Find where the given text appears and provide that cell's center as [x, y] coordinate. 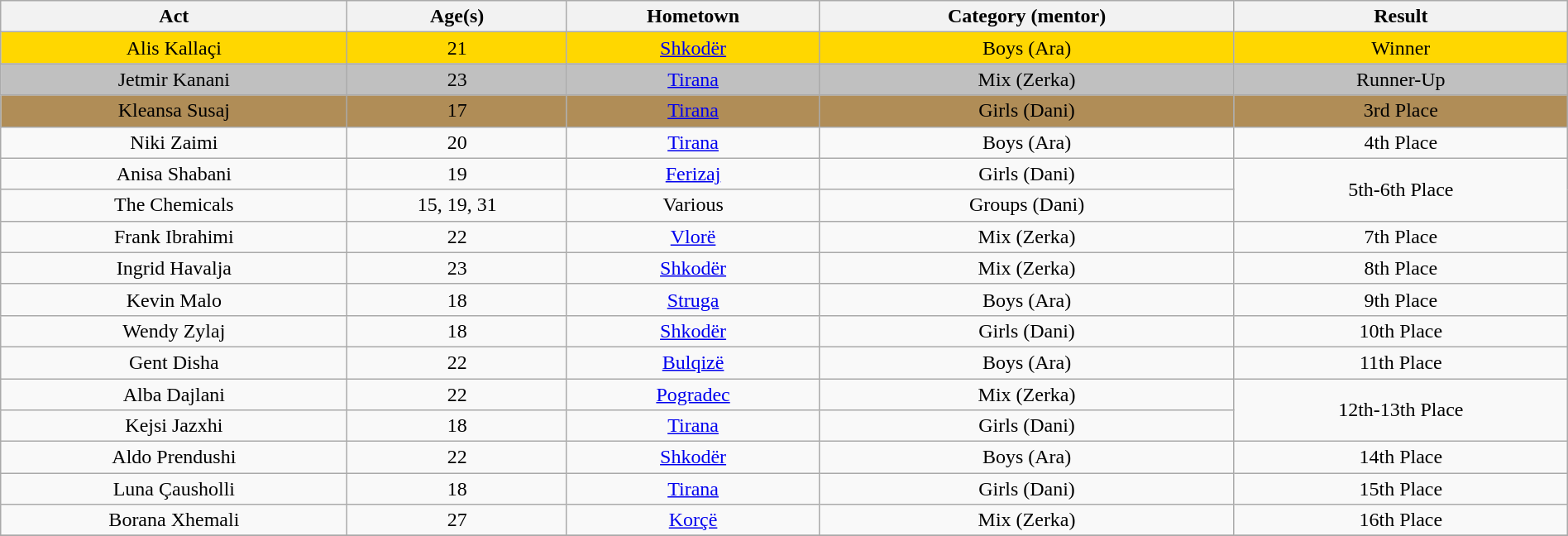
5th-6th Place [1401, 189]
Result [1401, 17]
20 [457, 142]
Frank Ibrahimi [174, 237]
Pogradec [693, 395]
Kevin Malo [174, 299]
27 [457, 520]
Runner-Up [1401, 79]
Aldo Prendushi [174, 457]
15, 19, 31 [457, 205]
14th Place [1401, 457]
9th Place [1401, 299]
Ingrid Havalja [174, 268]
Struga [693, 299]
11th Place [1401, 362]
Luna Çausholli [174, 489]
3rd Place [1401, 111]
19 [457, 174]
7th Place [1401, 237]
16th Place [1401, 520]
10th Place [1401, 331]
Category (mentor) [1027, 17]
Alba Dajlani [174, 395]
Wendy Zylaj [174, 331]
Kejsi Jazxhi [174, 426]
Kleansa Susaj [174, 111]
Age(s) [457, 17]
4th Place [1401, 142]
Gent Disha [174, 362]
Borana Xhemali [174, 520]
Anisa Shabani [174, 174]
Ferizaj [693, 174]
Groups (Dani) [1027, 205]
The Chemicals [174, 205]
15th Place [1401, 489]
Bulqizë [693, 362]
Alis Kallaçi [174, 48]
21 [457, 48]
Various [693, 205]
8th Place [1401, 268]
12th-13th Place [1401, 410]
Hometown [693, 17]
Winner [1401, 48]
Vlorë [693, 237]
Niki Zaimi [174, 142]
Jetmir Kanani [174, 79]
Korçë [693, 520]
Act [174, 17]
17 [457, 111]
